Locate the cell with the specified text and output its (X, Y) center coordinate. 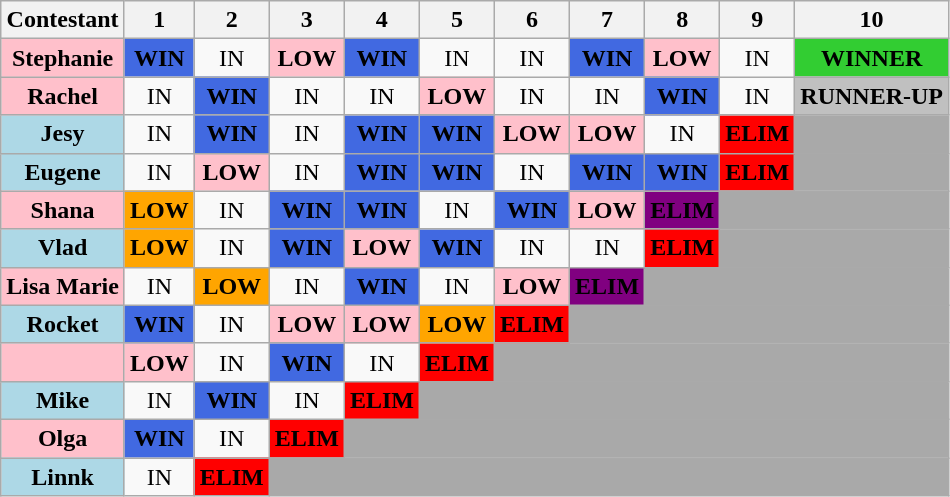
8 (682, 20)
1 (159, 20)
Lisa Marie (63, 286)
3 (306, 20)
7 (608, 20)
Shana (63, 210)
Stephanie (63, 58)
Mike (63, 400)
Eugene (63, 172)
Jesy (63, 134)
RUNNER-UP (872, 96)
9 (758, 20)
4 (382, 20)
Linnk (63, 477)
Rachel (63, 96)
10 (872, 20)
Rocket (63, 324)
5 (456, 20)
Vlad (63, 248)
6 (532, 20)
WINNER (872, 58)
Contestant (63, 20)
2 (232, 20)
Olga (63, 438)
